Scan for the cell matching the given text and deliver its [X, Y] coordinate at center. 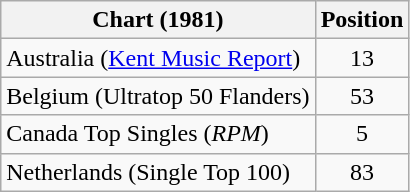
Position [362, 20]
Australia (Kent Music Report) [158, 58]
5 [362, 134]
53 [362, 96]
Netherlands (Single Top 100) [158, 172]
Belgium (Ultratop 50 Flanders) [158, 96]
Chart (1981) [158, 20]
Canada Top Singles (RPM) [158, 134]
83 [362, 172]
13 [362, 58]
